Identify which cell holds the provided text, then report its [x, y] central coordinate. 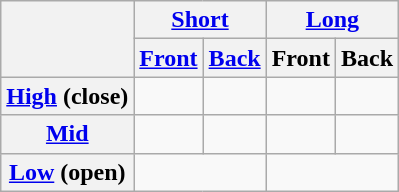
Long [332, 20]
Low (open) [68, 172]
Mid [68, 134]
High (close) [68, 96]
Short [200, 20]
